From the cell containing the given text, extract its center point as (x, y) coordinate. 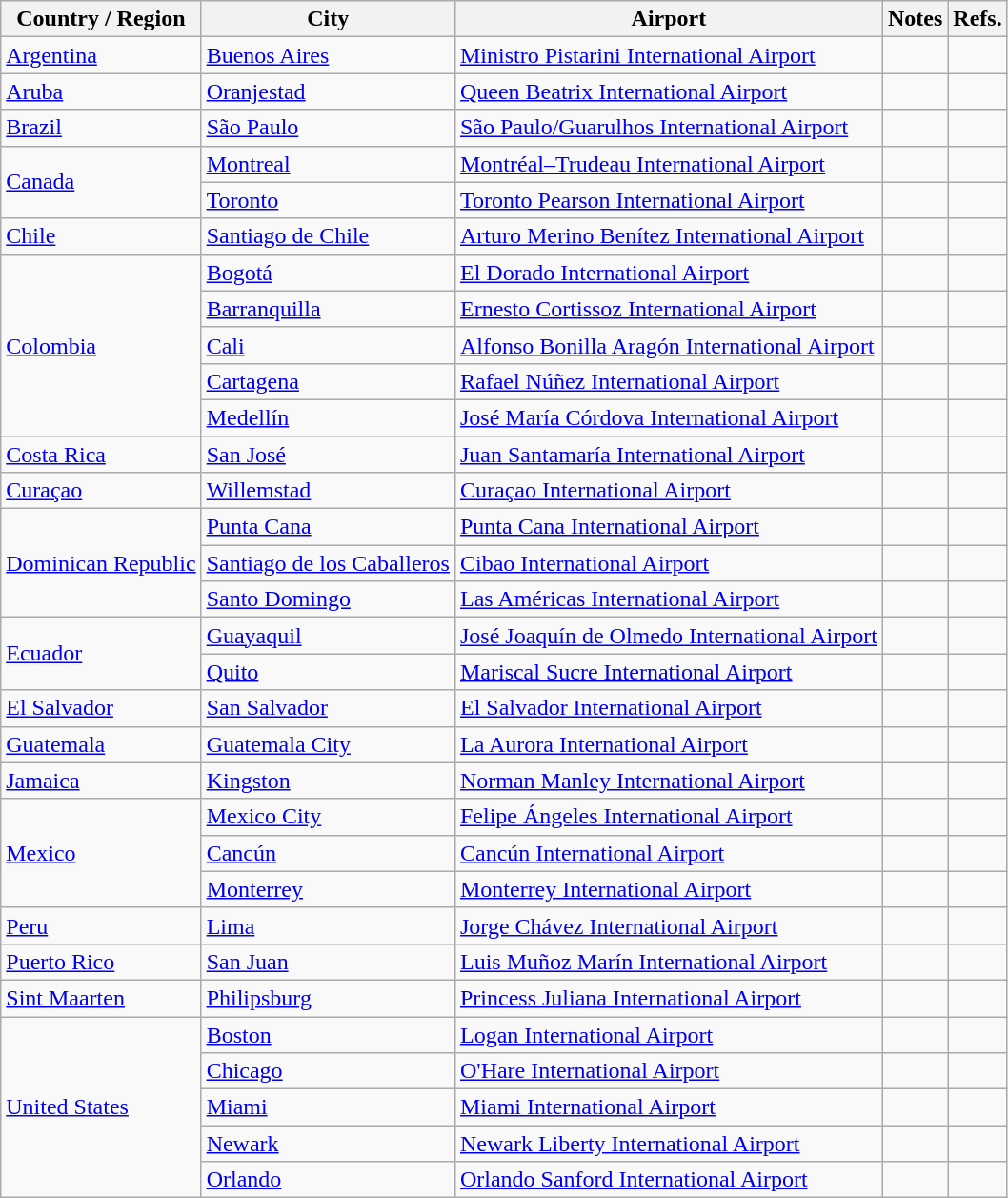
Las Américas International Airport (669, 599)
Dominican Republic (101, 563)
Chicago (328, 1071)
Costa Rica (101, 455)
Santo Domingo (328, 599)
Brazil (101, 128)
Quito (328, 672)
Puerto Rico (101, 962)
La Aurora International Airport (669, 744)
Airport (669, 19)
San José (328, 455)
United States (101, 1107)
José Joaquín de Olmedo International Airport (669, 636)
Notes (915, 19)
Willemstad (328, 491)
Miami (328, 1107)
Country / Region (101, 19)
Cartagena (328, 381)
Toronto Pearson International Airport (669, 200)
Orlando Sanford International Airport (669, 1180)
Oranjestad (328, 91)
Cancún International Airport (669, 853)
Punta Cana International Airport (669, 527)
Miami International Airport (669, 1107)
Newark (328, 1144)
El Dorado International Airport (669, 273)
Felipe Ángeles International Airport (669, 817)
City (328, 19)
Buenos Aires (328, 55)
Cibao International Airport (669, 563)
Newark Liberty International Airport (669, 1144)
Mexico (101, 853)
Orlando (328, 1180)
São Paulo (328, 128)
Peru (101, 925)
Princess Juliana International Airport (669, 998)
Norman Manley International Airport (669, 781)
Ecuador (101, 654)
El Salvador (101, 708)
Luis Muñoz Marín International Airport (669, 962)
Monterrey International Airport (669, 889)
Montreal (328, 164)
Cancún (328, 853)
Rafael Núñez International Airport (669, 381)
Barranquilla (328, 309)
Guatemala City (328, 744)
Monterrey (328, 889)
Queen Beatrix International Airport (669, 91)
Montréal–Trudeau International Airport (669, 164)
Refs. (978, 19)
Toronto (328, 200)
São Paulo/Guarulhos International Airport (669, 128)
El Salvador International Airport (669, 708)
Ministro Pistarini International Airport (669, 55)
Santiago de Chile (328, 236)
Jamaica (101, 781)
Philipsburg (328, 998)
Lima (328, 925)
Sint Maarten (101, 998)
Aruba (101, 91)
Guatemala (101, 744)
Bogotá (328, 273)
Mexico City (328, 817)
Kingston (328, 781)
Alfonso Bonilla Aragón International Airport (669, 345)
José María Córdova International Airport (669, 417)
Punta Cana (328, 527)
San Salvador (328, 708)
Guayaquil (328, 636)
Chile (101, 236)
Ernesto Cortissoz International Airport (669, 309)
Curaçao International Airport (669, 491)
Mariscal Sucre International Airport (669, 672)
Colombia (101, 345)
O'Hare International Airport (669, 1071)
Curaçao (101, 491)
Arturo Merino Benítez International Airport (669, 236)
San Juan (328, 962)
Boston (328, 1034)
Medellín (328, 417)
Jorge Chávez International Airport (669, 925)
Argentina (101, 55)
Cali (328, 345)
Canada (101, 182)
Logan International Airport (669, 1034)
Juan Santamaría International Airport (669, 455)
Santiago de los Caballeros (328, 563)
